Return the [X, Y] coordinate for the center point of the cell that contains the specified text.  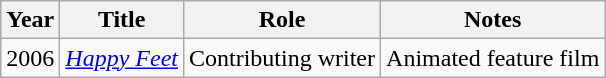
Role [282, 20]
Year [30, 20]
Happy Feet [122, 58]
Contributing writer [282, 58]
Animated feature film [493, 58]
Title [122, 20]
2006 [30, 58]
Notes [493, 20]
